Return the [X, Y] coordinate for the center point of the cell that contains the specified text.  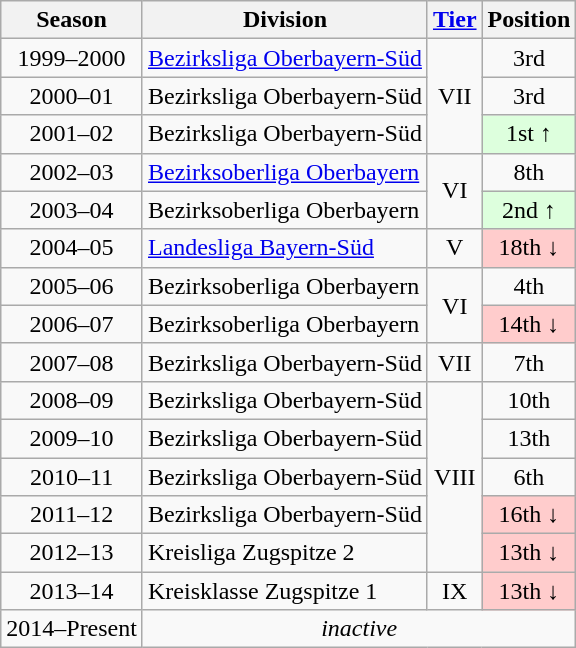
2008–09 [72, 400]
10th [529, 400]
16th ↓ [529, 515]
1st ↑ [529, 134]
VIII [454, 476]
2005–06 [72, 286]
6th [529, 477]
7th [529, 362]
inactive [358, 629]
Position [529, 20]
2000–01 [72, 96]
2014–Present [72, 629]
2001–02 [72, 134]
2002–03 [72, 172]
Tier [454, 20]
V [454, 248]
4th [529, 286]
18th ↓ [529, 248]
Kreisklasse Zugspitze 1 [284, 591]
2nd ↑ [529, 210]
2010–11 [72, 477]
2012–13 [72, 553]
2004–05 [72, 248]
2007–08 [72, 362]
Landesliga Bayern-Süd [284, 248]
8th [529, 172]
1999–2000 [72, 58]
2006–07 [72, 324]
14th ↓ [529, 324]
2013–14 [72, 591]
2009–10 [72, 438]
Division [284, 20]
Kreisliga Zugspitze 2 [284, 553]
2011–12 [72, 515]
2003–04 [72, 210]
IX [454, 591]
Season [72, 20]
13th [529, 438]
